Locate the cell with the specified text and output its (x, y) center coordinate. 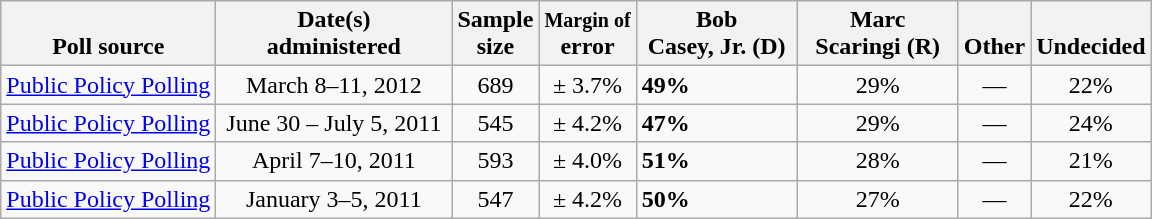
593 (496, 161)
± 3.7% (588, 85)
51% (716, 161)
47% (716, 123)
± 4.0% (588, 161)
28% (878, 161)
Margin oferror (588, 34)
January 3–5, 2011 (334, 199)
21% (1091, 161)
689 (496, 85)
Other (994, 34)
547 (496, 199)
27% (878, 199)
24% (1091, 123)
April 7–10, 2011 (334, 161)
545 (496, 123)
June 30 – July 5, 2011 (334, 123)
Bob Casey, Jr. (D) (716, 34)
Samplesize (496, 34)
Date(s)administered (334, 34)
March 8–11, 2012 (334, 85)
Undecided (1091, 34)
Poll source (108, 34)
49% (716, 85)
MarcScaringi (R) (878, 34)
50% (716, 199)
